For the text-containing cell, return its midpoint in (X, Y) coordinate format. 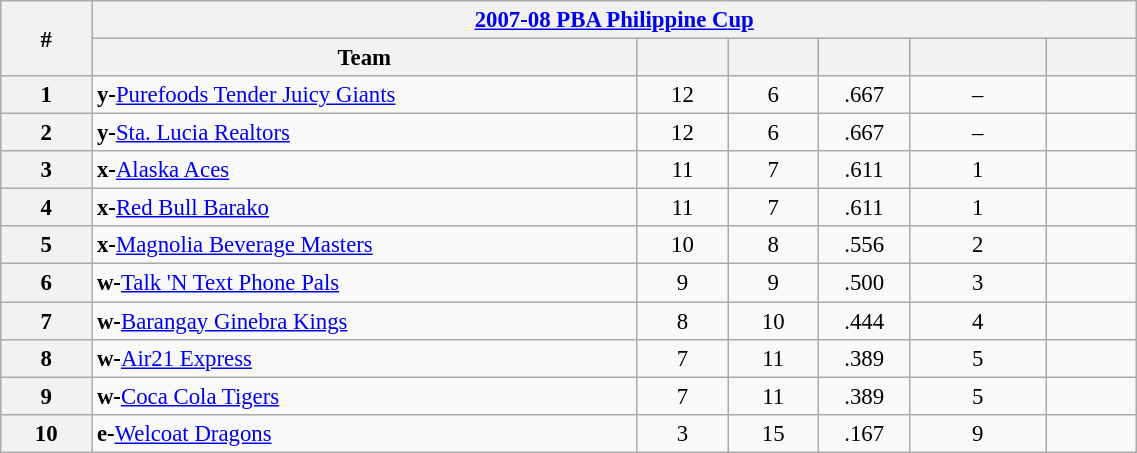
.500 (864, 283)
x-Magnolia Beverage Masters (364, 245)
w-Coca Cola Tigers (364, 396)
w-Air21 Express (364, 358)
.444 (864, 321)
x-Red Bull Barako (364, 208)
# (46, 38)
Team (364, 58)
15 (774, 433)
2007-08 PBA Philippine Cup (614, 20)
w-Talk 'N Text Phone Pals (364, 283)
x-Alaska Aces (364, 170)
e-Welcoat Dragons (364, 433)
.556 (864, 245)
y-Purefoods Tender Juicy Giants (364, 95)
.167 (864, 433)
y-Sta. Lucia Realtors (364, 133)
w-Barangay Ginebra Kings (364, 321)
